From the cell containing the given text, extract its center point as [x, y] coordinate. 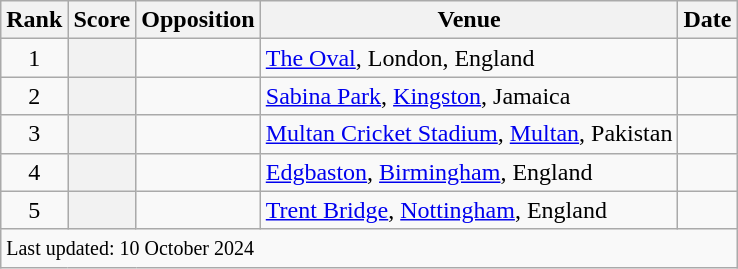
Opposition [198, 20]
The Oval, London, England [469, 58]
1 [34, 58]
Rank [34, 20]
Venue [469, 20]
4 [34, 172]
Score [102, 20]
Edgbaston, Birmingham, England [469, 172]
Sabina Park, Kingston, Jamaica [469, 96]
Trent Bridge, Nottingham, England [469, 210]
2 [34, 96]
Last updated: 10 October 2024 [369, 248]
Date [708, 20]
Multan Cricket Stadium, Multan, Pakistan [469, 134]
5 [34, 210]
3 [34, 134]
